Scan for the cell matching the given text and deliver its (X, Y) coordinate at center. 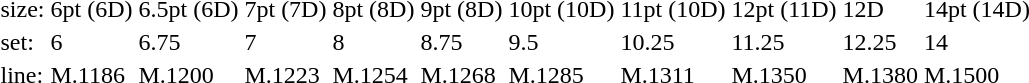
9.5 (562, 42)
8 (374, 42)
12.25 (880, 42)
6.75 (188, 42)
6 (92, 42)
11.25 (784, 42)
8.75 (462, 42)
10.25 (673, 42)
7 (286, 42)
